Provide the (X, Y) coordinate of the cell's center where the given text is located.  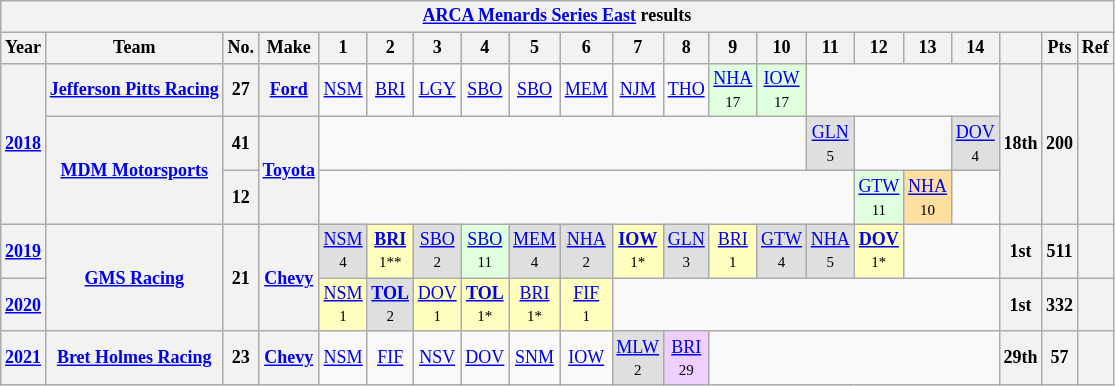
10 (782, 48)
Team (134, 48)
NHA17 (733, 90)
TOL1* (485, 305)
2020 (24, 305)
332 (1060, 305)
MEM4 (535, 251)
GTW4 (782, 251)
BRI1** (390, 251)
GLN3 (686, 251)
9 (733, 48)
NSM1 (343, 305)
Year (24, 48)
14 (975, 48)
DOV1* (879, 251)
11 (830, 48)
NSV (437, 358)
Pts (1060, 48)
Ford (288, 90)
IOW1* (638, 251)
BRI1* (535, 305)
8 (686, 48)
27 (240, 90)
GTW11 (879, 197)
ARCA Menards Series East results (557, 16)
BRI1 (733, 251)
MEM (586, 90)
MLW2 (638, 358)
LGY (437, 90)
TOL2 (390, 305)
FIF (390, 358)
29th (1020, 358)
13 (928, 48)
THO (686, 90)
57 (1060, 358)
MDM Motorsports (134, 170)
IOW (586, 358)
511 (1060, 251)
4 (485, 48)
200 (1060, 144)
5 (535, 48)
DOV1 (437, 305)
BRI (390, 90)
SBO11 (485, 251)
3 (437, 48)
NHA10 (928, 197)
DOV (485, 358)
41 (240, 144)
NHA5 (830, 251)
DOV4 (975, 144)
BRI29 (686, 358)
Bret Holmes Racing (134, 358)
2018 (24, 144)
No. (240, 48)
2 (390, 48)
21 (240, 278)
2019 (24, 251)
Ref (1095, 48)
FIF1 (586, 305)
NSM4 (343, 251)
SBO2 (437, 251)
Jefferson Pitts Racing (134, 90)
NJM (638, 90)
7 (638, 48)
18th (1020, 144)
GLN5 (830, 144)
Make (288, 48)
23 (240, 358)
GMS Racing (134, 278)
NHA2 (586, 251)
2021 (24, 358)
IOW17 (782, 90)
SNM (535, 358)
Toyota (288, 170)
1 (343, 48)
6 (586, 48)
